Locate the cell with the specified text and output its [x, y] center coordinate. 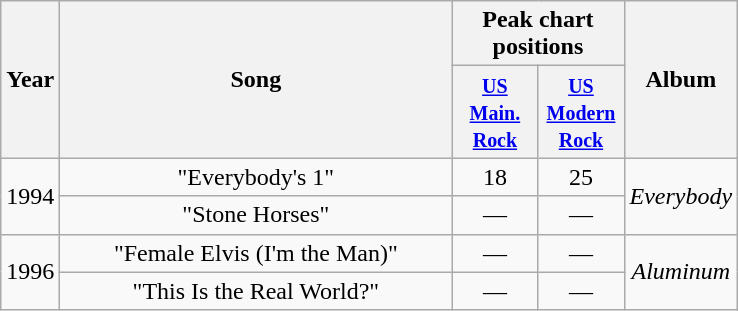
US Main. Rock [495, 112]
Song [256, 80]
Aluminum [681, 272]
18 [495, 177]
Album [681, 80]
1994 [30, 196]
Year [30, 80]
"This Is the Real World?" [256, 291]
Peak chart positions [538, 34]
"Female Elvis (I'm the Man)" [256, 253]
25 [581, 177]
"Everybody's 1" [256, 177]
Everybody [681, 196]
US Modern Rock [581, 112]
"Stone Horses" [256, 215]
1996 [30, 272]
